Return (X, Y) of the center of cell containing provided text 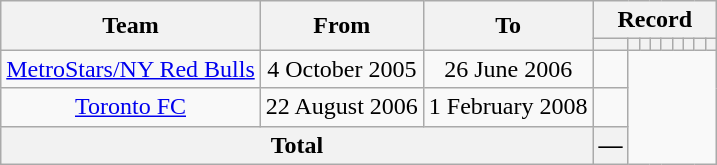
22 August 2006 (342, 107)
MetroStars/NY Red Bulls (131, 69)
Record (655, 20)
To (508, 26)
Team (131, 26)
— (610, 145)
From (342, 26)
26 June 2006 (508, 69)
Toronto FC (131, 107)
1 February 2008 (508, 107)
4 October 2005 (342, 69)
Total (297, 145)
